Extract the [x, y] coordinate from the center of the cell holding the provided text.  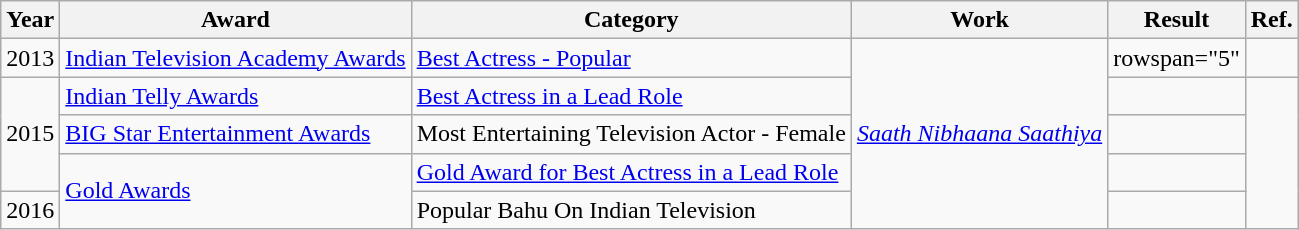
Category [631, 20]
Indian Telly Awards [236, 96]
Most Entertaining Television Actor - Female [631, 134]
Popular Bahu On Indian Television [631, 210]
2013 [30, 58]
Year [30, 20]
Indian Television Academy Awards [236, 58]
rowspan="5" [1177, 58]
Ref. [1272, 20]
Saath Nibhaana Saathiya [979, 134]
Result [1177, 20]
BIG Star Entertainment Awards [236, 134]
Best Actress in a Lead Role [631, 96]
Work [979, 20]
Gold Awards [236, 191]
2015 [30, 134]
2016 [30, 210]
Best Actress - Popular [631, 58]
Gold Award for Best Actress in a Lead Role [631, 172]
Award [236, 20]
